For the text-containing cell, return its midpoint in (X, Y) coordinate format. 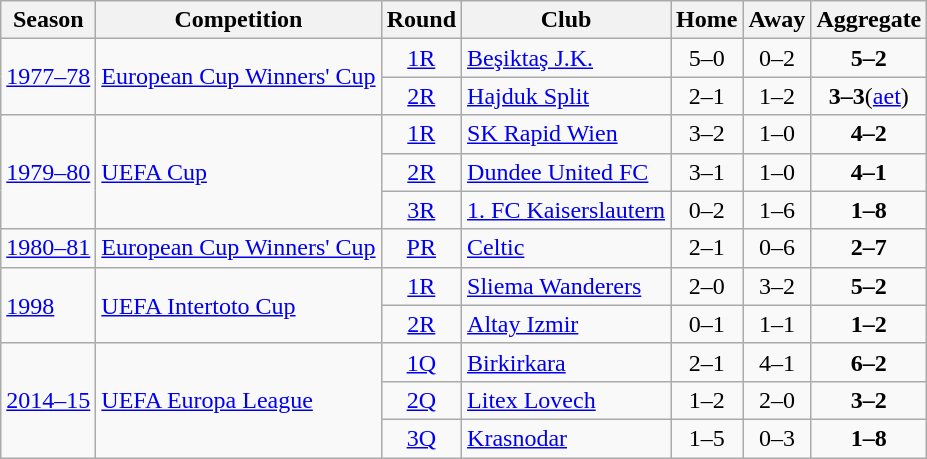
Litex Lovech (566, 400)
0–3 (777, 438)
1980–81 (48, 248)
3–3(aet) (869, 96)
0–6 (777, 248)
1–1 (777, 324)
Birkirkara (566, 362)
3R (421, 210)
1977–78 (48, 77)
2014–15 (48, 400)
1. FC Kaiserslautern (566, 210)
6–2 (869, 362)
1Q (421, 362)
2Q (421, 400)
1979–80 (48, 172)
3–1 (707, 172)
Round (421, 20)
Krasnodar (566, 438)
PR (421, 248)
SK Rapid Wien (566, 134)
1998 (48, 305)
Competition (238, 20)
1–5 (707, 438)
Altay Izmir (566, 324)
0–1 (707, 324)
Club (566, 20)
Aggregate (869, 20)
3Q (421, 438)
Season (48, 20)
Dundee United FC (566, 172)
UEFA Cup (238, 172)
Hajduk Split (566, 96)
UEFA Intertoto Cup (238, 305)
Beşiktaş J.K. (566, 58)
2–7 (869, 248)
4–2 (869, 134)
UEFA Europa League (238, 400)
Home (707, 20)
5–0 (707, 58)
Celtic (566, 248)
1–6 (777, 210)
Sliema Wanderers (566, 286)
Away (777, 20)
